Scan for the cell matching the given text and deliver its (x, y) coordinate at center. 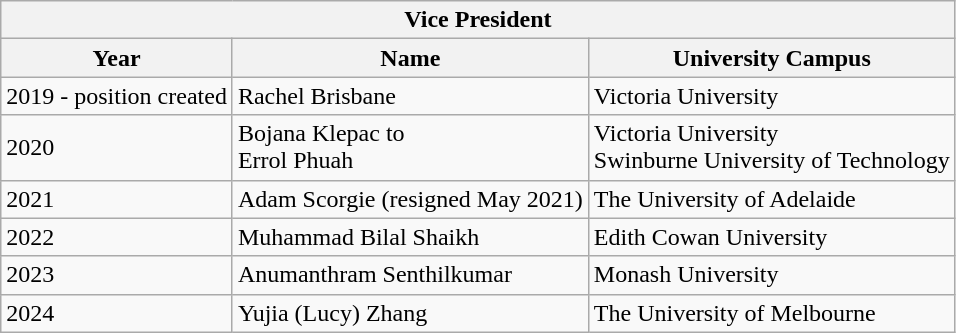
Edith Cowan University (772, 237)
University Campus (772, 58)
Vice President (478, 20)
Bojana Klepac toErrol Phuah (410, 148)
2020 (117, 148)
Monash University (772, 275)
2023 (117, 275)
The University of Adelaide (772, 199)
Adam Scorgie (resigned May 2021) (410, 199)
Anumanthram Senthilkumar (410, 275)
Year (117, 58)
2019 - position created (117, 96)
Victoria UniversitySwinburne University of Technology (772, 148)
Yujia (Lucy) Zhang (410, 313)
Rachel Brisbane (410, 96)
Name (410, 58)
The University of Melbourne (772, 313)
2021 (117, 199)
2024 (117, 313)
2022 (117, 237)
Victoria University (772, 96)
Muhammad Bilal Shaikh (410, 237)
